Detect which cell encompasses the target text, then output its [X, Y] center coordinate. 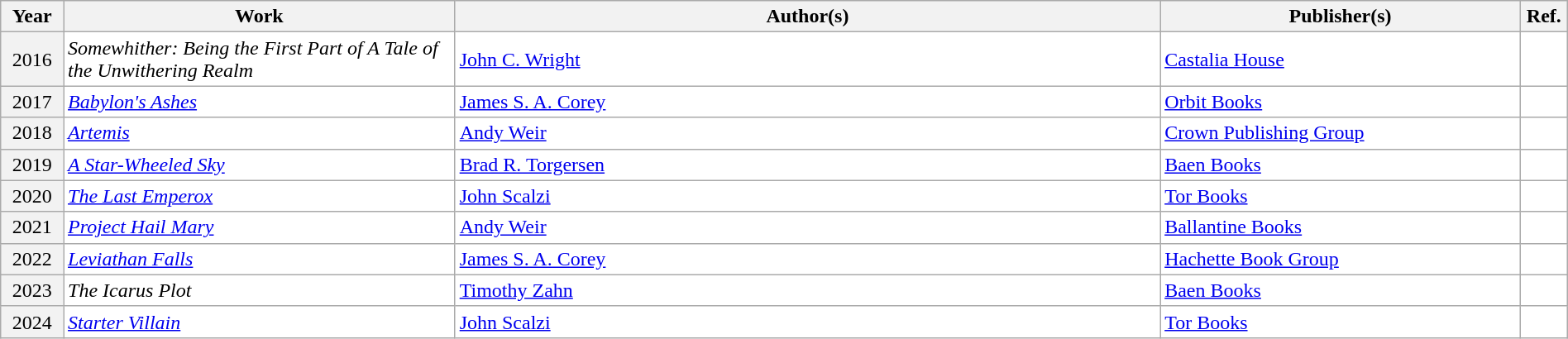
Year [32, 17]
Brad R. Torgersen [807, 165]
A Star-Wheeled Sky [260, 165]
Work [260, 17]
Castalia House [1341, 60]
The Last Emperox [260, 196]
Orbit Books [1341, 102]
Author(s) [807, 17]
Ref. [1543, 17]
2023 [32, 290]
2020 [32, 196]
The Icarus Plot [260, 290]
Ballantine Books [1341, 227]
2022 [32, 259]
Babylon's Ashes [260, 102]
2024 [32, 322]
Project Hail Mary [260, 227]
Publisher(s) [1341, 17]
Starter Villain [260, 322]
2016 [32, 60]
Leviathan Falls [260, 259]
Artemis [260, 133]
2019 [32, 165]
John C. Wright [807, 60]
Timothy Zahn [807, 290]
Crown Publishing Group [1341, 133]
2018 [32, 133]
2021 [32, 227]
Hachette Book Group [1341, 259]
Somewhither: Being the First Part of A Tale of the Unwithering Realm [260, 60]
2017 [32, 102]
